From the cell containing the given text, extract its center point as [X, Y] coordinate. 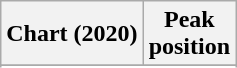
Chart (2020) [72, 34]
Peakposition [189, 34]
